Return [X, Y] of the center of cell containing provided text 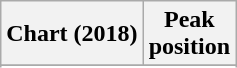
Peakposition [189, 34]
Chart (2018) [72, 34]
